Capture the cell that displays the provided text and extract its [X, Y] central coordinate. 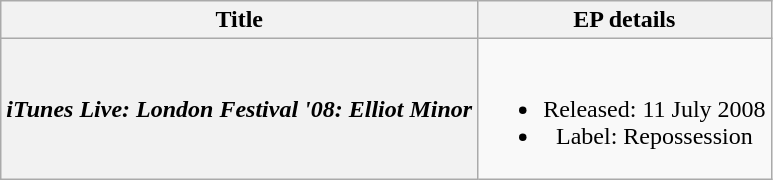
Title [240, 20]
iTunes Live: London Festival '08: Elliot Minor [240, 109]
Released: 11 July 2008Label: Repossession [624, 109]
EP details [624, 20]
